Detect which cell encompasses the target text, then output its (x, y) center coordinate. 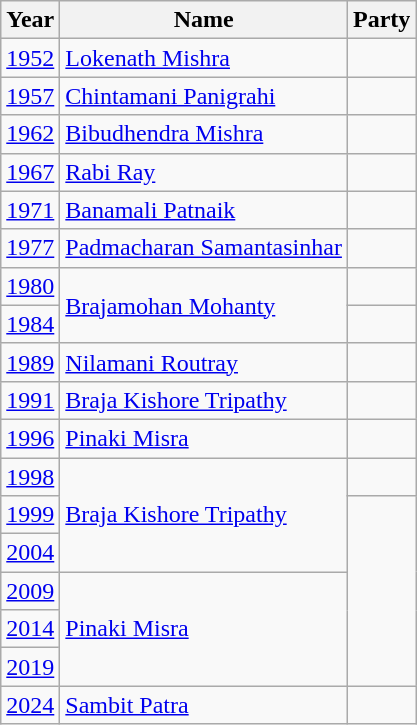
2004 (30, 553)
1980 (30, 286)
1962 (30, 134)
Year (30, 20)
Rabi Ray (204, 172)
Banamali Patnaik (204, 210)
2014 (30, 629)
Lokenath Mishra (204, 58)
1996 (30, 438)
1989 (30, 362)
2019 (30, 667)
Brajamohan Mohanty (204, 305)
1991 (30, 400)
2024 (30, 705)
1957 (30, 96)
1952 (30, 58)
Party (381, 20)
Bibudhendra Mishra (204, 134)
Sambit Patra (204, 705)
1984 (30, 324)
1971 (30, 210)
Nilamani Routray (204, 362)
2009 (30, 591)
1998 (30, 477)
Chintamani Panigrahi (204, 96)
Padmacharan Samantasinhar (204, 248)
1967 (30, 172)
1999 (30, 515)
1977 (30, 248)
Name (204, 20)
